From the cell containing the given text, extract its center point as (x, y) coordinate. 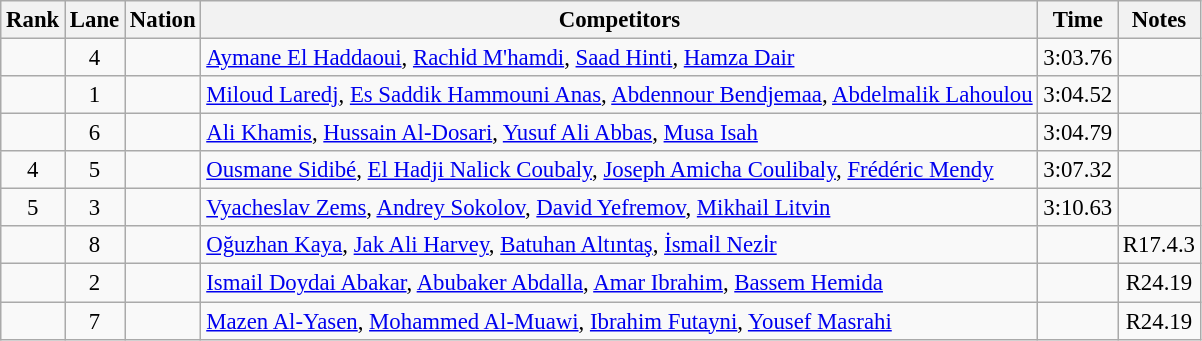
Ousmane Sidibé, El Hadji Nalick Coubaly, Joseph Amicha Coulibaly, Frédéric Mendy (620, 170)
R17.4.3 (1160, 245)
Aymane El Haddaoui, Rachi̇d M'hamdi, Saad Hinti, Hamza Dair (620, 58)
3 (95, 208)
3:10.63 (1078, 208)
7 (95, 321)
Miloud Laredj, Es Saddik Hammouni Anas, Abdennour Bendjemaa, Abdelmalik Lahoulou (620, 95)
3:07.32 (1078, 170)
Mazen Al-Yasen, Mohammed Al-Muawi, Ibrahim Futayni, Yousef Masrahi (620, 321)
Rank (33, 20)
6 (95, 133)
Competitors (620, 20)
Ali Khamis, Hussain Al-Dosari, Yusuf Ali Abbas, Musa Isah (620, 133)
Lane (95, 20)
3:04.52 (1078, 95)
8 (95, 245)
Oğuzhan Kaya, Jak Ali Harvey, Batuhan Altıntaş, İsmai̇l Nezi̇r (620, 245)
Notes (1160, 20)
Vyacheslav Zems, Andrey Sokolov, David Yefremov, Mikhail Litvin (620, 208)
Nation (163, 20)
2 (95, 283)
1 (95, 95)
3:03.76 (1078, 58)
Time (1078, 20)
3:04.79 (1078, 133)
Ismail Doydai Abakar, Abubaker Abdalla, Amar Ibrahim, Bassem Hemida (620, 283)
